Detect which cell encompasses the target text, then output its (x, y) center coordinate. 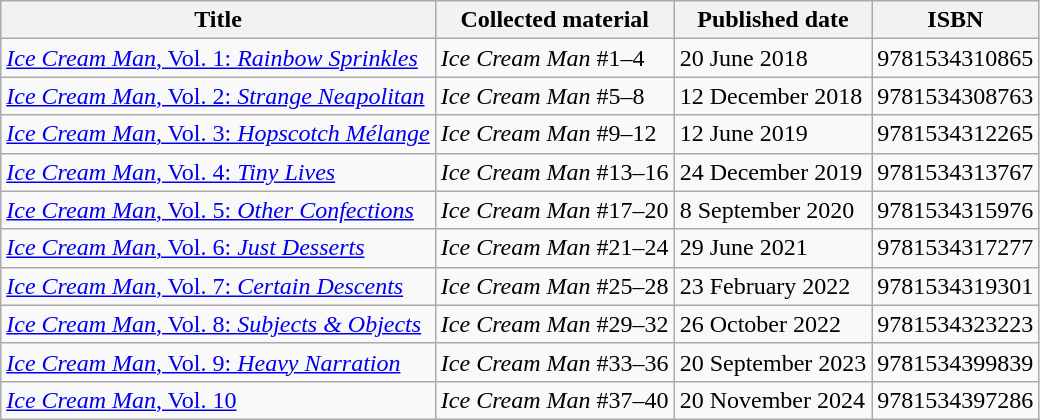
9781534399839 (956, 362)
Title (218, 20)
Ice Cream Man #21–24 (554, 248)
9781534310865 (956, 58)
23 February 2022 (773, 286)
9781534323223 (956, 324)
Ice Cream Man, Vol. 10 (218, 400)
Ice Cream Man, Vol. 3: Hopscotch Mélange (218, 134)
Ice Cream Man, Vol. 9: Heavy Narration (218, 362)
ISBN (956, 20)
20 September 2023 (773, 362)
Collected material (554, 20)
9781534313767 (956, 172)
Published date (773, 20)
Ice Cream Man #5–8 (554, 96)
20 June 2018 (773, 58)
9781534317277 (956, 248)
9781534312265 (956, 134)
Ice Cream Man #17–20 (554, 210)
Ice Cream Man, Vol. 4: Tiny Lives (218, 172)
29 June 2021 (773, 248)
24 December 2019 (773, 172)
Ice Cream Man #13–16 (554, 172)
Ice Cream Man, Vol. 6: Just Desserts (218, 248)
20 November 2024 (773, 400)
9781534315976 (956, 210)
9781534319301 (956, 286)
Ice Cream Man #33–36 (554, 362)
Ice Cream Man, Vol. 7: Certain Descents (218, 286)
Ice Cream Man #1–4 (554, 58)
Ice Cream Man #9–12 (554, 134)
12 June 2019 (773, 134)
9781534397286 (956, 400)
Ice Cream Man, Vol. 8: Subjects & Objects (218, 324)
9781534308763 (956, 96)
Ice Cream Man, Vol. 5: Other Confections (218, 210)
Ice Cream Man, Vol. 1: Rainbow Sprinkles (218, 58)
12 December 2018 (773, 96)
Ice Cream Man #25–28 (554, 286)
Ice Cream Man, Vol. 2: Strange Neapolitan (218, 96)
Ice Cream Man #29–32 (554, 324)
8 September 2020 (773, 210)
26 October 2022 (773, 324)
Ice Cream Man #37–40 (554, 400)
